Scan for the cell matching the given text and deliver its [x, y] coordinate at center. 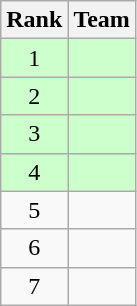
Team [102, 20]
1 [34, 58]
7 [34, 286]
4 [34, 172]
3 [34, 134]
6 [34, 248]
2 [34, 96]
5 [34, 210]
Rank [34, 20]
